Locate the cell with the specified text and output its [x, y] center coordinate. 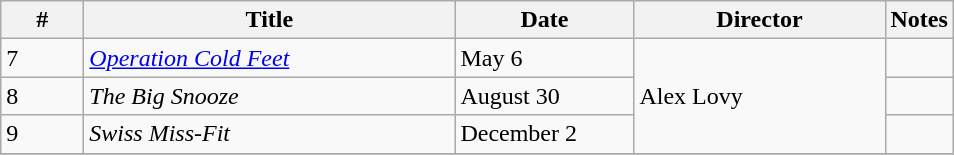
August 30 [544, 96]
Operation Cold Feet [270, 58]
May 6 [544, 58]
Title [270, 20]
Director [760, 20]
Swiss Miss-Fit [270, 134]
7 [42, 58]
Notes [919, 20]
9 [42, 134]
The Big Snooze [270, 96]
December 2 [544, 134]
Date [544, 20]
# [42, 20]
Alex Lovy [760, 96]
8 [42, 96]
